Extract the (x, y) coordinate from the center of the cell holding the provided text.  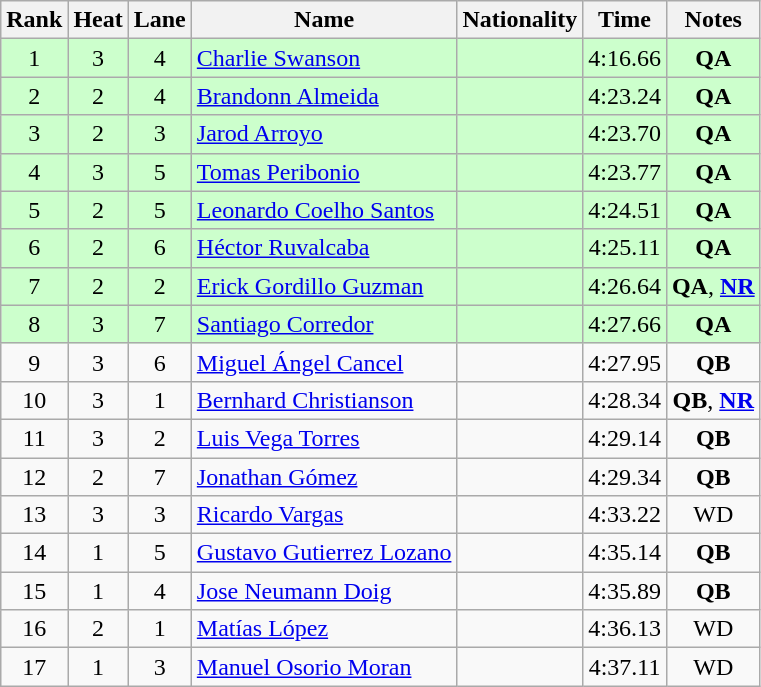
4:27.66 (625, 324)
4:35.89 (625, 591)
4:23.24 (625, 96)
4:23.77 (625, 172)
15 (34, 591)
Tomas Peribonio (324, 172)
8 (34, 324)
Leonardo Coelho Santos (324, 210)
Charlie Swanson (324, 58)
4:29.14 (625, 438)
Santiago Corredor (324, 324)
Heat (98, 20)
4:27.95 (625, 362)
Time (625, 20)
Manuel Osorio Moran (324, 667)
11 (34, 438)
17 (34, 667)
Gustavo Gutierrez Lozano (324, 553)
13 (34, 515)
4:33.22 (625, 515)
Erick Gordillo Guzman (324, 286)
14 (34, 553)
Jarod Arroyo (324, 134)
Jonathan Gómez (324, 477)
4:25.11 (625, 248)
4:37.11 (625, 667)
Ricardo Vargas (324, 515)
Notes (713, 20)
16 (34, 629)
Miguel Ángel Cancel (324, 362)
Bernhard Christianson (324, 400)
Héctor Ruvalcaba (324, 248)
QB, NR (713, 400)
Nationality (520, 20)
4:23.70 (625, 134)
Name (324, 20)
4:24.51 (625, 210)
4:35.14 (625, 553)
4:28.34 (625, 400)
4:16.66 (625, 58)
Luis Vega Torres (324, 438)
Matías López (324, 629)
4:29.34 (625, 477)
Jose Neumann Doig (324, 591)
QA, NR (713, 286)
12 (34, 477)
Rank (34, 20)
Lane (160, 20)
9 (34, 362)
Brandonn Almeida (324, 96)
10 (34, 400)
4:26.64 (625, 286)
4:36.13 (625, 629)
